Detect which cell encompasses the target text, then output its (X, Y) center coordinate. 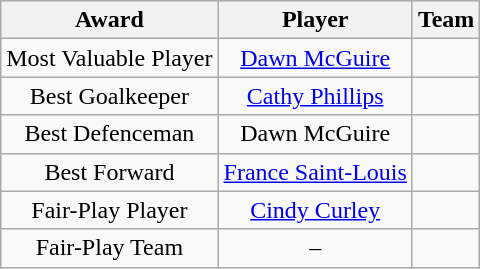
Cathy Phillips (315, 96)
Fair-Play Player (110, 210)
Team (446, 20)
Best Forward (110, 172)
– (315, 248)
Fair-Play Team (110, 248)
Best Defenceman (110, 134)
Award (110, 20)
Most Valuable Player (110, 58)
Cindy Curley (315, 210)
Player (315, 20)
Best Goalkeeper (110, 96)
France Saint-Louis (315, 172)
